Identify which cell holds the provided text, then report its (x, y) central coordinate. 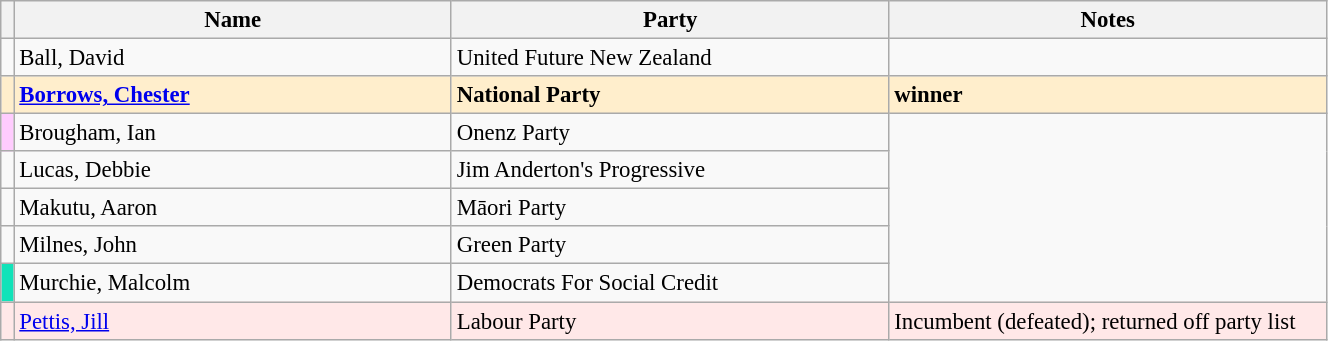
Ball, David (232, 58)
Democrats For Social Credit (670, 283)
Incumbent (defeated); returned off party list (1108, 321)
Māori Party (670, 208)
National Party (670, 95)
Jim Anderton's Progressive (670, 170)
Party (670, 20)
Onenz Party (670, 133)
Milnes, John (232, 245)
Borrows, Chester (232, 95)
Pettis, Jill (232, 321)
Murchie, Malcolm (232, 283)
winner (1108, 95)
Labour Party (670, 321)
Green Party (670, 245)
Name (232, 20)
Lucas, Debbie (232, 170)
Notes (1108, 20)
Makutu, Aaron (232, 208)
Brougham, Ian (232, 133)
United Future New Zealand (670, 58)
